Provide the (x, y) coordinate of the cell's center where the given text is located.  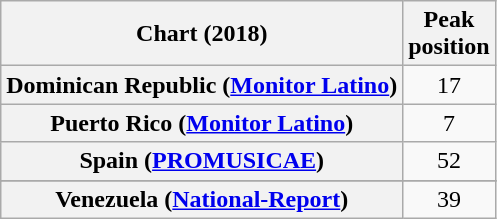
39 (449, 199)
52 (449, 161)
Peakposition (449, 34)
Venezuela (National-Report) (202, 199)
Chart (2018) (202, 34)
Puerto Rico (Monitor Latino) (202, 123)
Dominican Republic (Monitor Latino) (202, 85)
17 (449, 85)
7 (449, 123)
Spain (PROMUSICAE) (202, 161)
